Capture the cell that displays the provided text and extract its (X, Y) central coordinate. 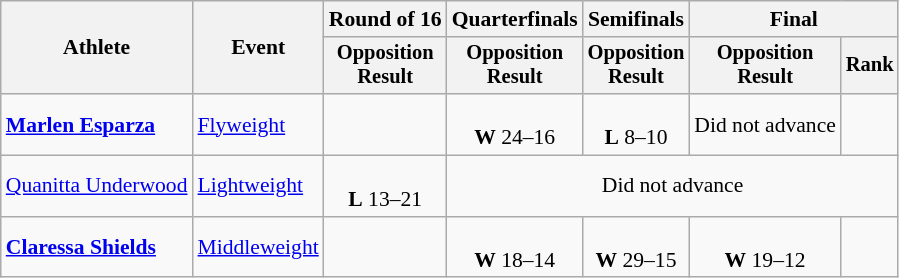
Rank (870, 66)
Quarterfinals (515, 19)
W 24–16 (515, 124)
L 13–21 (386, 186)
Round of 16 (386, 19)
W 19–12 (765, 248)
Flyweight (258, 124)
Middleweight (258, 248)
Marlen Esparza (97, 124)
Quanitta Underwood (97, 186)
W 18–14 (515, 248)
Final (794, 19)
L 8–10 (636, 124)
Event (258, 48)
Athlete (97, 48)
Semifinals (636, 19)
Lightweight (258, 186)
W 29–15 (636, 248)
Claressa Shields (97, 248)
